Output the (x, y) coordinate of the center of the cell containing the given text.  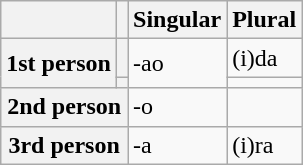
(i)da (264, 58)
Plural (264, 20)
2nd person (64, 107)
3rd person (64, 145)
(i)ra (264, 145)
1st person (59, 64)
-a (178, 145)
-o (178, 107)
-ao (178, 64)
Singular (178, 20)
